Locate the cell with the specified text and output its [X, Y] center coordinate. 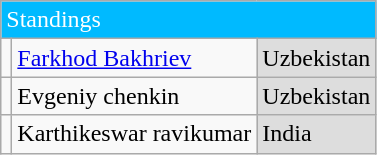
Karthikeswar ravikumar [134, 134]
Standings [188, 20]
Evgeniy chenkin [134, 96]
India [316, 134]
Farkhod Bakhriev [134, 58]
